From the cell containing the given text, extract its center point as (x, y) coordinate. 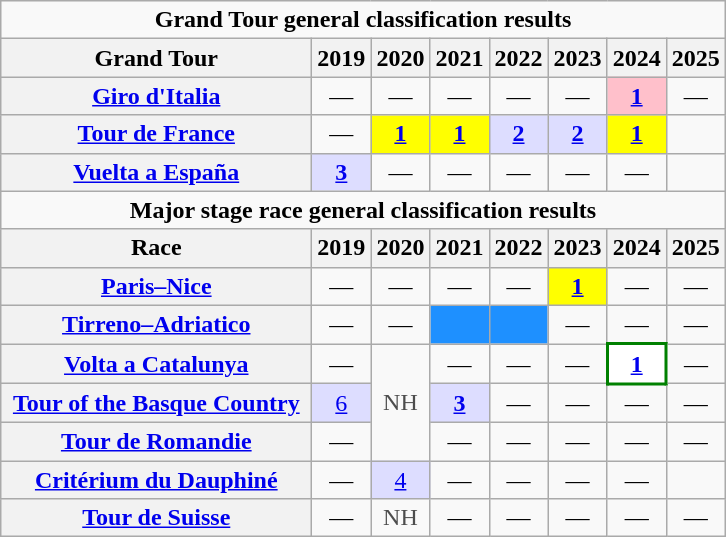
Race (156, 248)
Tour de France (156, 134)
Tour de Suisse (156, 518)
Vuelta a España (156, 172)
4 (400, 479)
Tour of the Basque Country (156, 404)
Giro d'Italia (156, 96)
Critérium du Dauphiné (156, 479)
6 (342, 404)
Paris–Nice (156, 286)
Tirreno–Adriatico (156, 324)
Major stage race general classification results (363, 210)
Tour de Romandie (156, 441)
Grand Tour general classification results (363, 20)
Grand Tour (156, 58)
Volta a Catalunya (156, 364)
